Identify which cell holds the provided text, then report its [x, y] central coordinate. 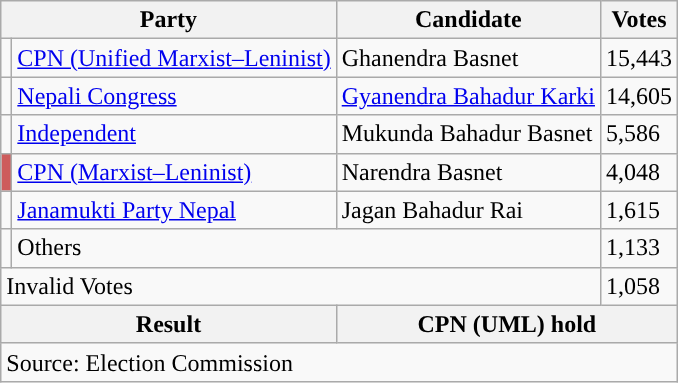
Result [168, 324]
Janamukti Party Nepal [174, 210]
Nepali Congress [174, 96]
Narendra Basnet [468, 172]
Mukunda Bahadur Basnet [468, 134]
Gyanendra Bahadur Karki [468, 96]
5,586 [638, 134]
14,605 [638, 96]
Jagan Bahadur Rai [468, 210]
Ghanendra Basnet [468, 58]
Votes [638, 20]
4,048 [638, 172]
15,443 [638, 58]
Independent [174, 134]
CPN (UML) hold [506, 324]
Party [168, 20]
Source: Election Commission [340, 362]
CPN (Unified Marxist–Leninist) [174, 58]
Invalid Votes [301, 286]
Candidate [468, 20]
1,058 [638, 286]
1,615 [638, 210]
CPN (Marxist–Leninist) [174, 172]
1,133 [638, 248]
Others [306, 248]
